Extract the (X, Y) coordinate from the center of the cell holding the provided text.  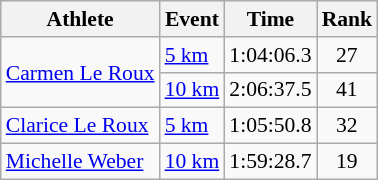
32 (348, 126)
Michelle Weber (80, 162)
Time (270, 19)
1:05:50.8 (270, 126)
Clarice Le Roux (80, 126)
19 (348, 162)
Rank (348, 19)
27 (348, 55)
1:59:28.7 (270, 162)
Athlete (80, 19)
1:04:06.3 (270, 55)
2:06:37.5 (270, 90)
41 (348, 90)
Event (192, 19)
Carmen Le Roux (80, 72)
